Determine the [X, Y] coordinate at the center of the cell enclosing the given text.  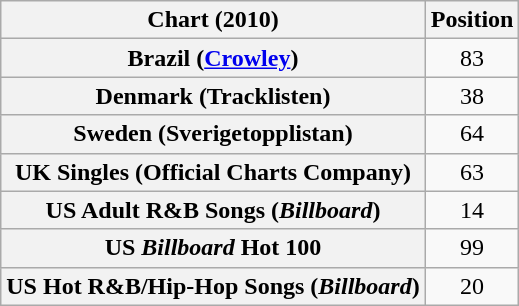
US Adult R&B Songs (Billboard) [213, 210]
Position [472, 20]
99 [472, 248]
83 [472, 58]
38 [472, 96]
US Billboard Hot 100 [213, 248]
Denmark (Tracklisten) [213, 96]
64 [472, 134]
Brazil (Crowley) [213, 58]
63 [472, 172]
UK Singles (Official Charts Company) [213, 172]
14 [472, 210]
Chart (2010) [213, 20]
Sweden (Sverigetopplistan) [213, 134]
20 [472, 286]
US Hot R&B/Hip-Hop Songs (Billboard) [213, 286]
